Detect which cell encompasses the target text, then output its (x, y) center coordinate. 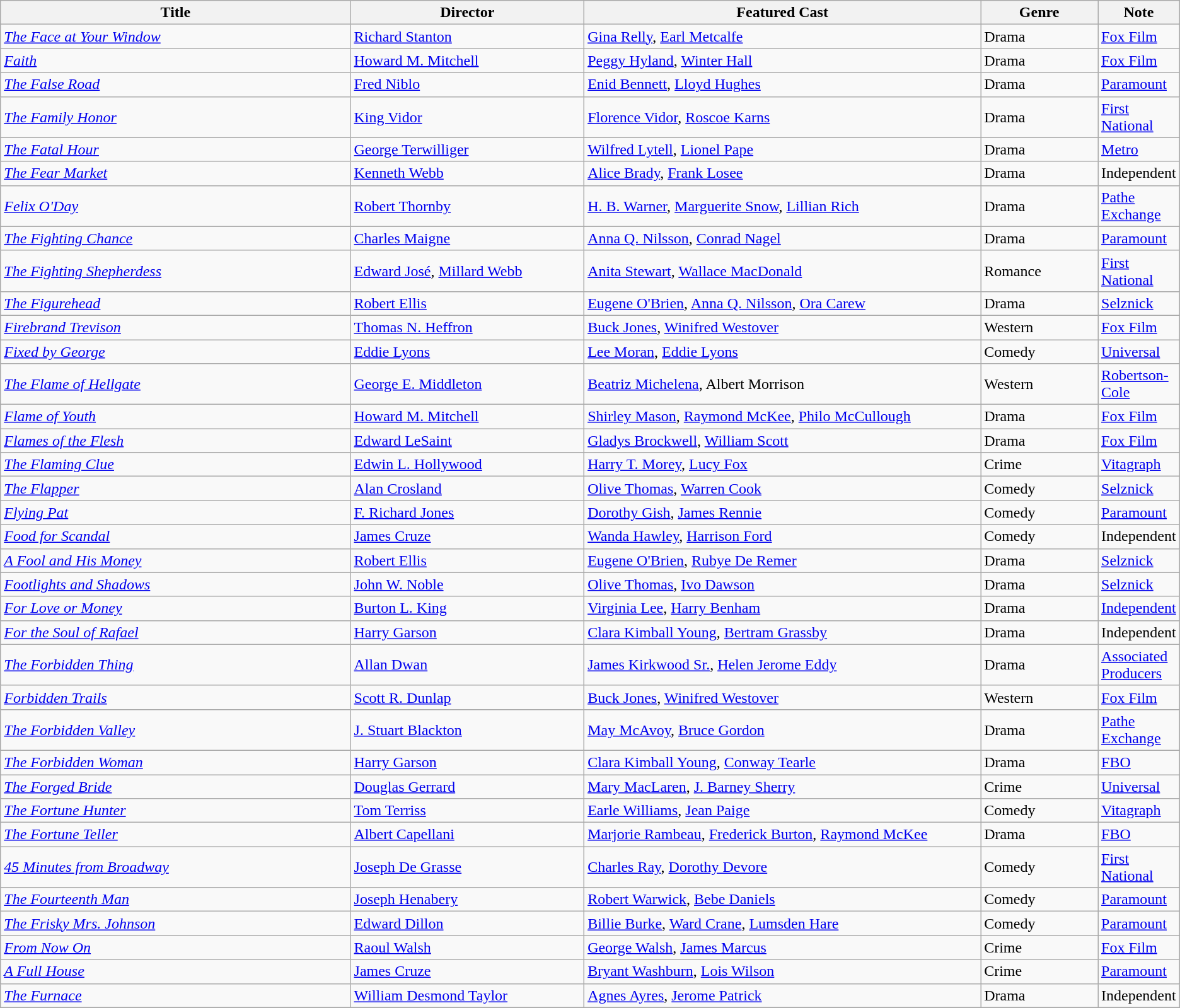
Director (468, 13)
Edward LeSaint (468, 441)
The Frisky Mrs. Johnson (175, 924)
Joseph De Grasse (468, 867)
Food for Scandal (175, 536)
Marjorie Rambeau, Frederick Burton, Raymond McKee (783, 835)
The Flapper (175, 489)
Bryant Washburn, Lois Wilson (783, 971)
King Vidor (468, 117)
Scott R. Dunlap (468, 697)
The Flame of Hellgate (175, 385)
The Forbidden Woman (175, 762)
Anna Q. Nilsson, Conrad Nagel (783, 238)
The Figurehead (175, 303)
William Desmond Taylor (468, 995)
Richard Stanton (468, 37)
Olive Thomas, Ivo Dawson (783, 584)
Forbidden Trails (175, 697)
Clara Kimball Young, Conway Tearle (783, 762)
Genre (1039, 13)
The Family Honor (175, 117)
Edward José, Millard Webb (468, 271)
Eugene O'Brien, Anna Q. Nilsson, Ora Carew (783, 303)
Fred Niblo (468, 84)
Raoul Walsh (468, 947)
Allan Dwan (468, 664)
Associated Producers (1139, 664)
Anita Stewart, Wallace MacDonald (783, 271)
The Face at Your Window (175, 37)
Felix O'Day (175, 206)
Dorothy Gish, James Rennie (783, 513)
The Flaming Clue (175, 465)
Note (1139, 13)
Peggy Hyland, Winter Hall (783, 61)
A Fool and His Money (175, 560)
Wilfred Lytell, Lionel Pape (783, 149)
George Terwilliger (468, 149)
Eddie Lyons (468, 351)
Virginia Lee, Harry Benham (783, 608)
The Fighting Shepherdess (175, 271)
Charles Ray, Dorothy Devore (783, 867)
Featured Cast (783, 13)
The False Road (175, 84)
Flying Pat (175, 513)
The Furnace (175, 995)
Beatriz Michelena, Albert Morrison (783, 385)
Lee Moran, Eddie Lyons (783, 351)
Alice Brady, Frank Losee (783, 173)
The Fear Market (175, 173)
Albert Capellani (468, 835)
Burton L. King (468, 608)
Tom Terriss (468, 811)
J. Stuart Blackton (468, 730)
May McAvoy, Bruce Gordon (783, 730)
The Forbidden Thing (175, 664)
Kenneth Webb (468, 173)
For the Soul of Rafael (175, 632)
The Fighting Chance (175, 238)
Edwin L. Hollywood (468, 465)
Title (175, 13)
Gladys Brockwell, William Scott (783, 441)
Shirley Mason, Raymond McKee, Philo McCullough (783, 417)
45 Minutes from Broadway (175, 867)
Alan Crosland (468, 489)
George Walsh, James Marcus (783, 947)
F. Richard Jones (468, 513)
Firebrand Trevison (175, 327)
Fixed by George (175, 351)
Florence Vidor, Roscoe Karns (783, 117)
Douglas Gerrard (468, 786)
Wanda Hawley, Harrison Ford (783, 536)
Robertson-Cole (1139, 385)
Edward Dillon (468, 924)
Robert Thornby (468, 206)
John W. Noble (468, 584)
Thomas N. Heffron (468, 327)
Flames of the Flesh (175, 441)
Metro (1139, 149)
James Kirkwood Sr., Helen Jerome Eddy (783, 664)
Joseph Henabery (468, 900)
The Fourteenth Man (175, 900)
Harry T. Morey, Lucy Fox (783, 465)
From Now On (175, 947)
George E. Middleton (468, 385)
H. B. Warner, Marguerite Snow, Lillian Rich (783, 206)
Faith (175, 61)
The Fatal Hour (175, 149)
A Full House (175, 971)
Clara Kimball Young, Bertram Grassby (783, 632)
Enid Bennett, Lloyd Hughes (783, 84)
The Fortune Teller (175, 835)
The Fortune Hunter (175, 811)
Charles Maigne (468, 238)
The Forbidden Valley (175, 730)
For Love or Money (175, 608)
The Forged Bride (175, 786)
Earle Williams, Jean Paige (783, 811)
Romance (1039, 271)
Agnes Ayres, Jerome Patrick (783, 995)
Gina Relly, Earl Metcalfe (783, 37)
Eugene O'Brien, Rubye De Remer (783, 560)
Robert Warwick, Bebe Daniels (783, 900)
Footlights and Shadows (175, 584)
Mary MacLaren, J. Barney Sherry (783, 786)
Flame of Youth (175, 417)
Olive Thomas, Warren Cook (783, 489)
Billie Burke, Ward Crane, Lumsden Hare (783, 924)
